Pinpoint the cell where the given text exists, returning its [x, y] midpoint coordinate. 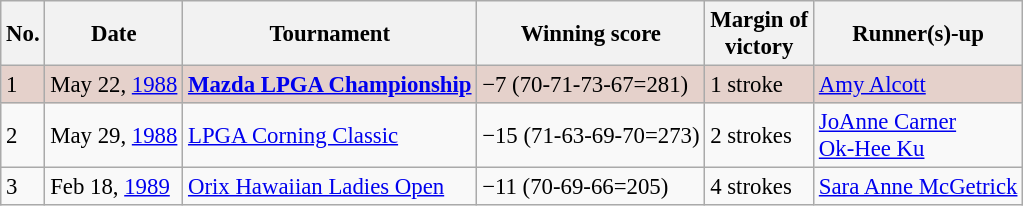
−15 (71-63-69-70=273) [591, 136]
−11 (70-69-66=205) [591, 187]
Runner(s)-up [918, 34]
4 strokes [760, 187]
JoAnne Carner Ok-Hee Ku [918, 136]
No. [23, 34]
Orix Hawaiian Ladies Open [330, 187]
1 stroke [760, 85]
Feb 18, 1989 [114, 187]
Mazda LPGA Championship [330, 85]
3 [23, 187]
LPGA Corning Classic [330, 136]
2 [23, 136]
Date [114, 34]
May 22, 1988 [114, 85]
May 29, 1988 [114, 136]
Sara Anne McGetrick [918, 187]
−7 (70-71-73-67=281) [591, 85]
Winning score [591, 34]
Margin ofvictory [760, 34]
2 strokes [760, 136]
Amy Alcott [918, 85]
1 [23, 85]
Tournament [330, 34]
